From the cell containing the given text, extract its center point as (x, y) coordinate. 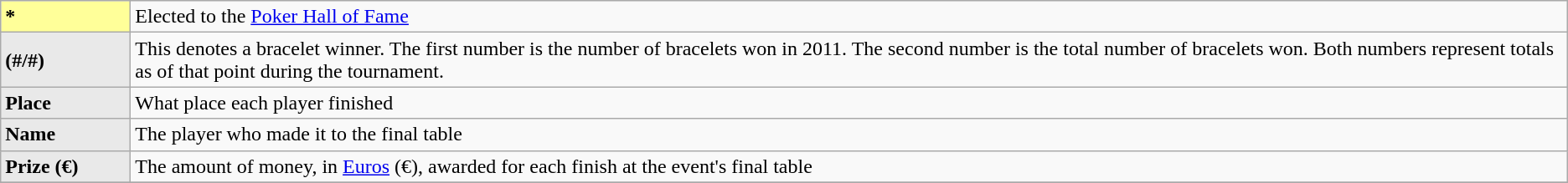
What place each player finished (849, 103)
The amount of money, in Euros (€), awarded for each finish at the event's final table (849, 166)
Name (65, 135)
Elected to the Poker Hall of Fame (849, 17)
* (65, 17)
The player who made it to the final table (849, 135)
(#/#) (65, 60)
Place (65, 103)
Prize (€) (65, 166)
